For the text-containing cell, return its midpoint in (X, Y) coordinate format. 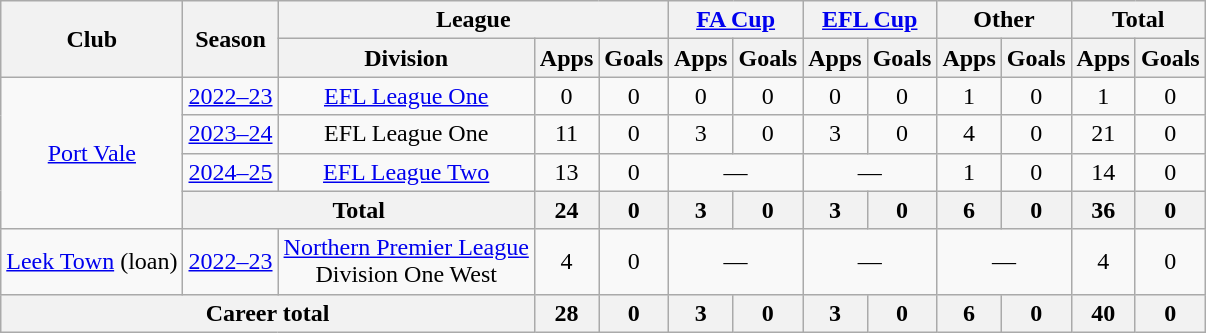
28 (566, 313)
14 (1103, 172)
FA Cup (736, 20)
24 (566, 210)
League (473, 20)
2023–24 (230, 134)
Club (92, 39)
21 (1103, 134)
13 (566, 172)
Leek Town (loan) (92, 262)
2024–25 (230, 172)
40 (1103, 313)
11 (566, 134)
Other (1004, 20)
Northern Premier LeagueDivision One West (406, 262)
Career total (268, 313)
Port Vale (92, 153)
Season (230, 39)
Division (406, 58)
EFL Cup (870, 20)
EFL League Two (406, 172)
36 (1103, 210)
